Capture the cell that displays the provided text and extract its [X, Y] central coordinate. 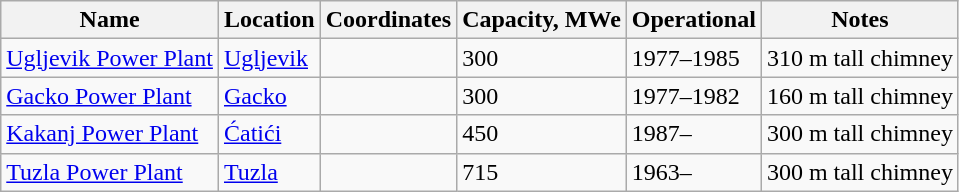
Ugljevik [269, 58]
450 [542, 134]
Gacko [269, 96]
Name [110, 20]
160 m tall chimney [860, 96]
Operational [694, 20]
Coordinates [388, 20]
Capacity, MWe [542, 20]
1977–1982 [694, 96]
Ugljevik Power Plant [110, 58]
Notes [860, 20]
Tuzla [269, 172]
310 m tall chimney [860, 58]
1987– [694, 134]
Ćatići [269, 134]
Location [269, 20]
Gacko Power Plant [110, 96]
1963– [694, 172]
715 [542, 172]
Tuzla Power Plant [110, 172]
1977–1985 [694, 58]
Kakanj Power Plant [110, 134]
